Search for the cell housing the specified text and yield its [x, y] center coordinate. 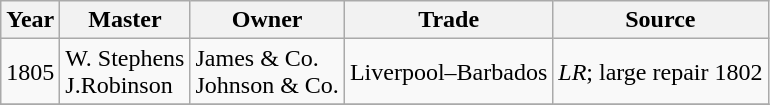
W. StephensJ.Robinson [125, 72]
Source [660, 20]
Owner [267, 20]
LR; large repair 1802 [660, 72]
Liverpool–Barbados [448, 72]
Year [30, 20]
Master [125, 20]
Trade [448, 20]
1805 [30, 72]
James & Co.Johnson & Co. [267, 72]
